Search for the cell housing the specified text and yield its (x, y) center coordinate. 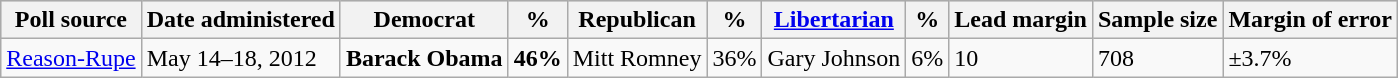
Date administered (240, 20)
Reason-Rupe (71, 58)
46% (538, 58)
May 14–18, 2012 (240, 58)
Democrat (424, 20)
±3.7% (1310, 58)
708 (1157, 58)
Sample size (1157, 20)
Republican (637, 20)
Margin of error (1310, 20)
6% (928, 58)
36% (734, 58)
10 (1021, 58)
Poll source (71, 20)
Barack Obama (424, 58)
Libertarian (834, 20)
Lead margin (1021, 20)
Mitt Romney (637, 58)
Gary Johnson (834, 58)
